For the text-containing cell, return its midpoint in (X, Y) coordinate format. 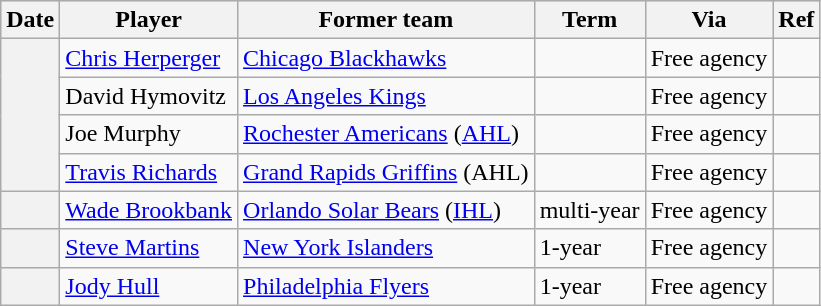
Steve Martins (149, 248)
Joe Murphy (149, 134)
Los Angeles Kings (386, 96)
Wade Brookbank (149, 210)
Term (590, 20)
Grand Rapids Griffins (AHL) (386, 172)
multi-year (590, 210)
New York Islanders (386, 248)
Former team (386, 20)
Player (149, 20)
Via (709, 20)
David Hymovitz (149, 96)
Philadelphia Flyers (386, 286)
Travis Richards (149, 172)
Ref (796, 20)
Orlando Solar Bears (IHL) (386, 210)
Jody Hull (149, 286)
Date (30, 20)
Chris Herperger (149, 58)
Rochester Americans (AHL) (386, 134)
Chicago Blackhawks (386, 58)
